From the cell containing the given text, extract its center point as (X, Y) coordinate. 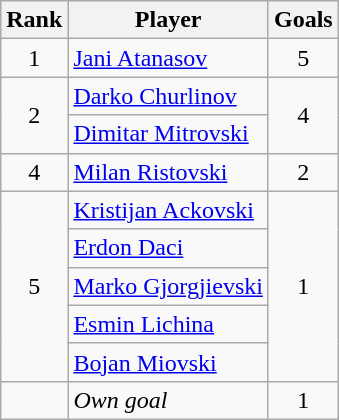
Rank (34, 20)
Own goal (168, 400)
Milan Ristovski (168, 172)
Darko Churlinov (168, 96)
Marko Gjorgjievski (168, 286)
Esmin Lichina (168, 324)
Jani Atanasov (168, 58)
Dimitar Mitrovski (168, 134)
Erdon Daci (168, 248)
Player (168, 20)
Bojan Miovski (168, 362)
Goals (303, 20)
Kristijan Ackovski (168, 210)
